Extract the [X, Y] coordinate from the center of the cell holding the provided text.  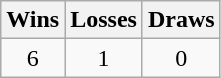
Draws [181, 20]
1 [104, 58]
Losses [104, 20]
Wins [33, 20]
0 [181, 58]
6 [33, 58]
